Identify which cell holds the provided text, then report its (x, y) central coordinate. 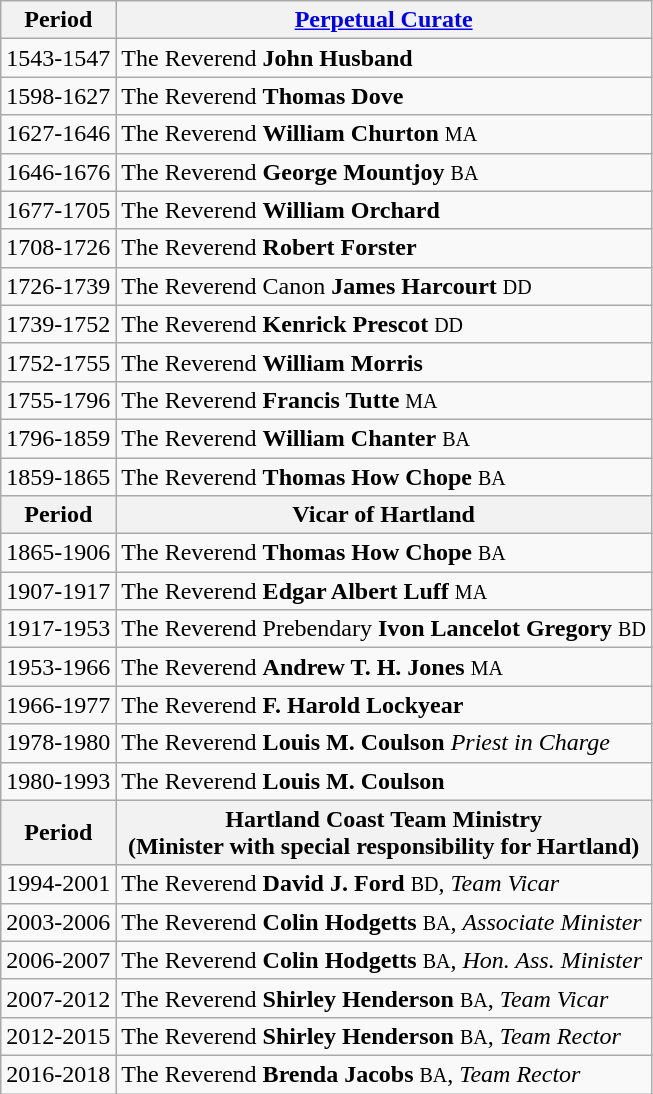
1708-1726 (58, 248)
The Reverend Kenrick Prescot DD (384, 324)
The Reverend Andrew T. H. Jones MA (384, 667)
The Reverend George Mountjoy BA (384, 172)
The Reverend William Morris (384, 362)
Hartland Coast Team Ministry(Minister with special responsibility for Hartland) (384, 832)
The Reverend F. Harold Lockyear (384, 705)
The Reverend Canon James Harcourt DD (384, 286)
The Reverend William Chanter BA (384, 438)
The Reverend Colin Hodgetts BA, Associate Minister (384, 922)
Vicar of Hartland (384, 515)
1739-1752 (58, 324)
1953-1966 (58, 667)
2016-2018 (58, 1074)
1859-1865 (58, 477)
Perpetual Curate (384, 20)
The Reverend David J. Ford BD, Team Vicar (384, 884)
1907-1917 (58, 591)
1752-1755 (58, 362)
2006-2007 (58, 960)
The Reverend Edgar Albert Luff MA (384, 591)
1755-1796 (58, 400)
1966-1977 (58, 705)
1543-1547 (58, 58)
The Reverend Louis M. Coulson (384, 781)
1646-1676 (58, 172)
1627-1646 (58, 134)
1978-1980 (58, 743)
The Reverend Francis Tutte MA (384, 400)
The Reverend Robert Forster (384, 248)
The Reverend Colin Hodgetts BA, Hon. Ass. Minister (384, 960)
1980-1993 (58, 781)
The Reverend Shirley Henderson BA, Team Vicar (384, 998)
1796-1859 (58, 438)
The Reverend John Husband (384, 58)
1598-1627 (58, 96)
2007-2012 (58, 998)
1865-1906 (58, 553)
1726-1739 (58, 286)
The Reverend William Churton MA (384, 134)
The Reverend Brenda Jacobs BA, Team Rector (384, 1074)
The Reverend Shirley Henderson BA, Team Rector (384, 1036)
2003-2006 (58, 922)
The Reverend William Orchard (384, 210)
The Reverend Thomas Dove (384, 96)
2012-2015 (58, 1036)
1994-2001 (58, 884)
The Reverend Prebendary Ivon Lancelot Gregory BD (384, 629)
The Reverend Louis M. Coulson Priest in Charge (384, 743)
1917-1953 (58, 629)
1677-1705 (58, 210)
